Identify which cell holds the provided text, then report its [X, Y] central coordinate. 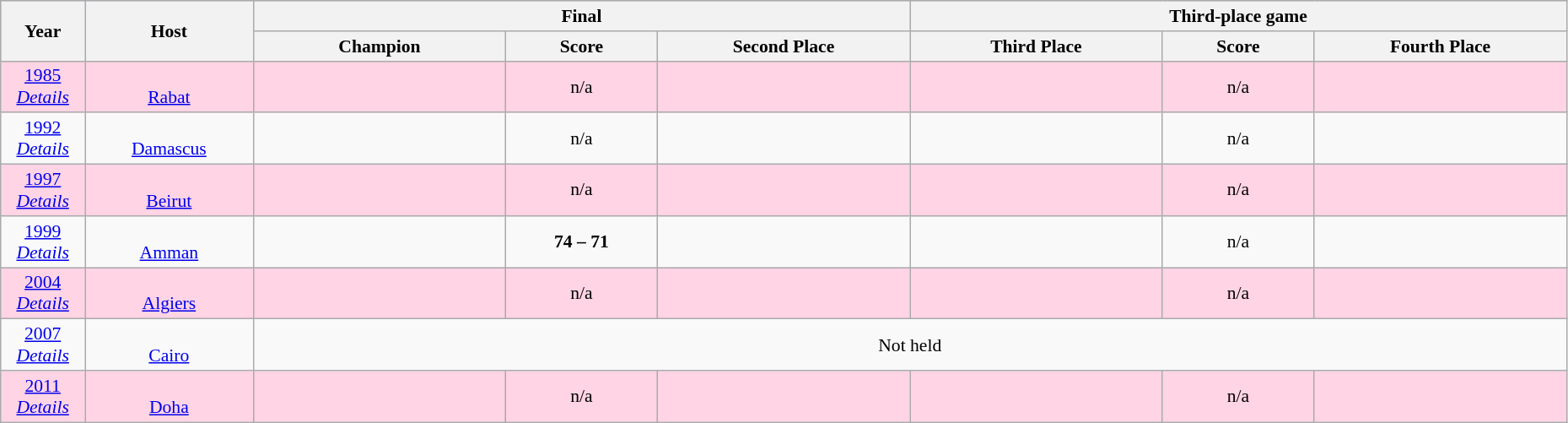
Champion [380, 46]
2011Details [43, 397]
74 – 71 [582, 241]
Doha [170, 397]
Not held [909, 344]
Final [582, 16]
Rabat [170, 86]
Amman [170, 241]
Third Place [1036, 46]
1985Details [43, 86]
Damascus [170, 138]
Algiers [170, 294]
1999Details [43, 241]
Third-place game [1238, 16]
Cairo [170, 344]
Fourth Place [1441, 46]
Beirut [170, 191]
Second Place [783, 46]
1997Details [43, 191]
Host [170, 30]
2004Details [43, 294]
1992Details [43, 138]
2007Details [43, 344]
Year [43, 30]
